Identify which cell holds the provided text, then report its [X, Y] central coordinate. 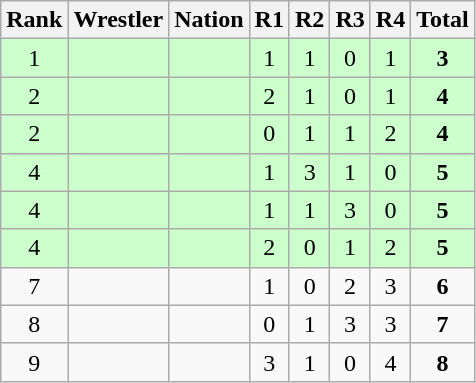
6 [443, 286]
R4 [390, 20]
R1 [269, 20]
Wrestler [118, 20]
Rank [34, 20]
Total [443, 20]
Nation [209, 20]
R2 [309, 20]
9 [34, 362]
R3 [350, 20]
